Provide the [X, Y] coordinate of the cell's center where the given text is located.  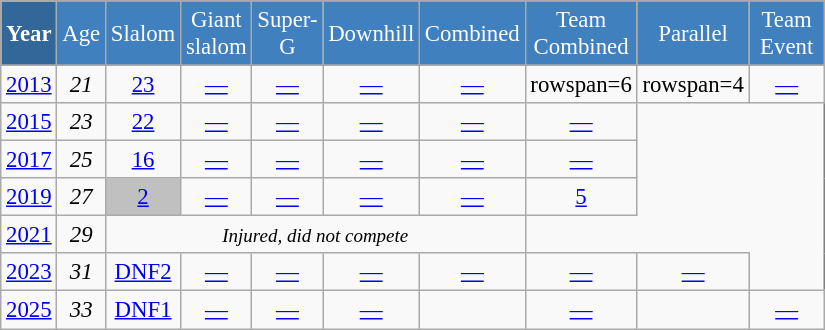
Team Event [786, 34]
Combined [473, 34]
21 [82, 85]
31 [82, 273]
29 [82, 235]
Age [82, 34]
DNF2 [142, 273]
DNF1 [142, 310]
2023 [29, 273]
2015 [29, 122]
2013 [29, 85]
Year [29, 34]
2025 [29, 310]
27 [82, 197]
rowspan=4 [693, 85]
2 [142, 197]
rowspan=6 [581, 85]
Parallel [693, 34]
Slalom [142, 34]
Injured, did not compete [315, 235]
Giantslalom [216, 34]
2021 [29, 235]
2017 [29, 160]
Downhill [372, 34]
25 [82, 160]
22 [142, 122]
TeamCombined [581, 34]
33 [82, 310]
Super-G [288, 34]
5 [581, 197]
2019 [29, 197]
16 [142, 160]
